From the cell containing the given text, extract its center point as [x, y] coordinate. 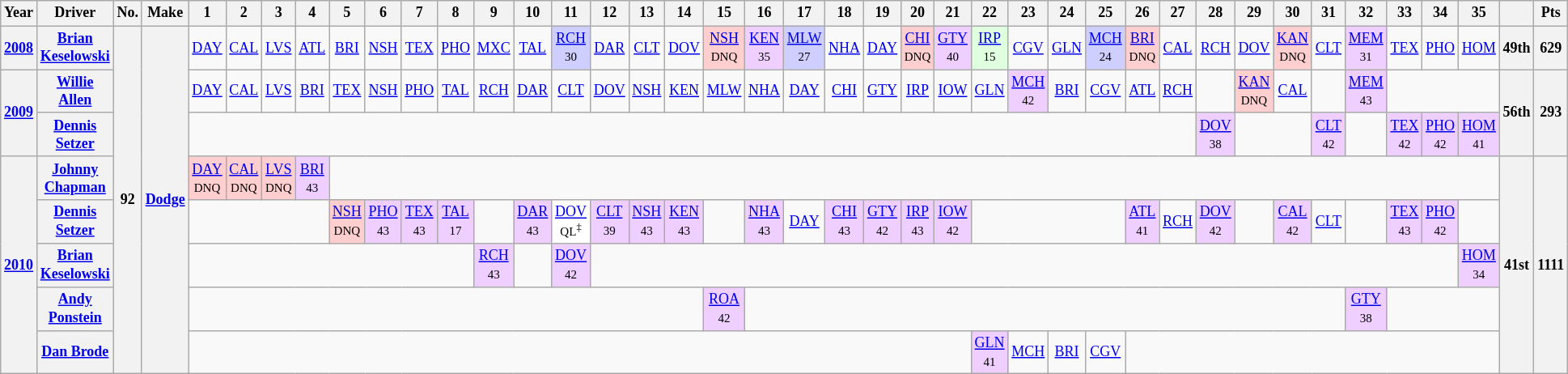
NSH43 [647, 222]
1111 [1551, 266]
56th [1516, 113]
KEN [684, 91]
BRIDNQ [1142, 48]
19 [882, 13]
293 [1551, 113]
92 [128, 200]
Pts [1551, 13]
Andy Ponstein [74, 308]
MCH [1028, 352]
Make [165, 13]
MLW27 [804, 48]
RCH30 [571, 48]
14 [684, 13]
22 [990, 13]
23 [1028, 13]
28 [1215, 13]
DAR43 [532, 222]
TEX42 [1405, 134]
CALDNQ [244, 178]
32 [1366, 13]
2010 [19, 266]
MCH42 [1028, 91]
CLT39 [609, 222]
No. [128, 13]
GTY [882, 91]
LVSDNQ [278, 178]
HOM34 [1479, 266]
DOVQL‡ [571, 222]
26 [1142, 13]
11 [571, 13]
4 [312, 13]
29 [1254, 13]
KEN43 [684, 222]
10 [532, 13]
6 [384, 13]
629 [1551, 48]
Johnny Chapman [74, 178]
24 [1067, 13]
33 [1405, 13]
18 [845, 13]
31 [1329, 13]
DOV38 [1215, 134]
NHA43 [765, 222]
CHI [845, 91]
HOM41 [1479, 134]
21 [953, 13]
MEM31 [1366, 48]
BRI43 [312, 178]
2 [244, 13]
ATL41 [1142, 222]
CHI43 [845, 222]
13 [647, 13]
7 [419, 13]
20 [917, 13]
5 [348, 13]
1 [207, 13]
35 [1479, 13]
IRP15 [990, 48]
MXC [494, 48]
3 [278, 13]
25 [1105, 13]
Willie Allen [74, 91]
15 [723, 13]
RCH43 [494, 266]
Driver [74, 13]
GTY40 [953, 48]
12 [609, 13]
IOW42 [953, 222]
2008 [19, 48]
Dan Brode [74, 352]
2009 [19, 113]
CHIDNQ [917, 48]
IRP43 [917, 222]
DAYDNQ [207, 178]
GTY38 [1366, 308]
GTY42 [882, 222]
MLW [723, 91]
MEM43 [1366, 91]
30 [1293, 13]
CAL42 [1293, 222]
PHO43 [384, 222]
KEN35 [765, 48]
41st [1516, 266]
9 [494, 13]
Year [19, 13]
IOW [953, 91]
TAL17 [456, 222]
MCH24 [1105, 48]
Dodge [165, 200]
IRP [917, 91]
16 [765, 13]
CLT42 [1329, 134]
8 [456, 13]
49th [1516, 48]
GLN41 [990, 352]
ROA42 [723, 308]
17 [804, 13]
HOM [1479, 48]
27 [1178, 13]
34 [1440, 13]
